Capture the cell that displays the provided text and extract its (x, y) central coordinate. 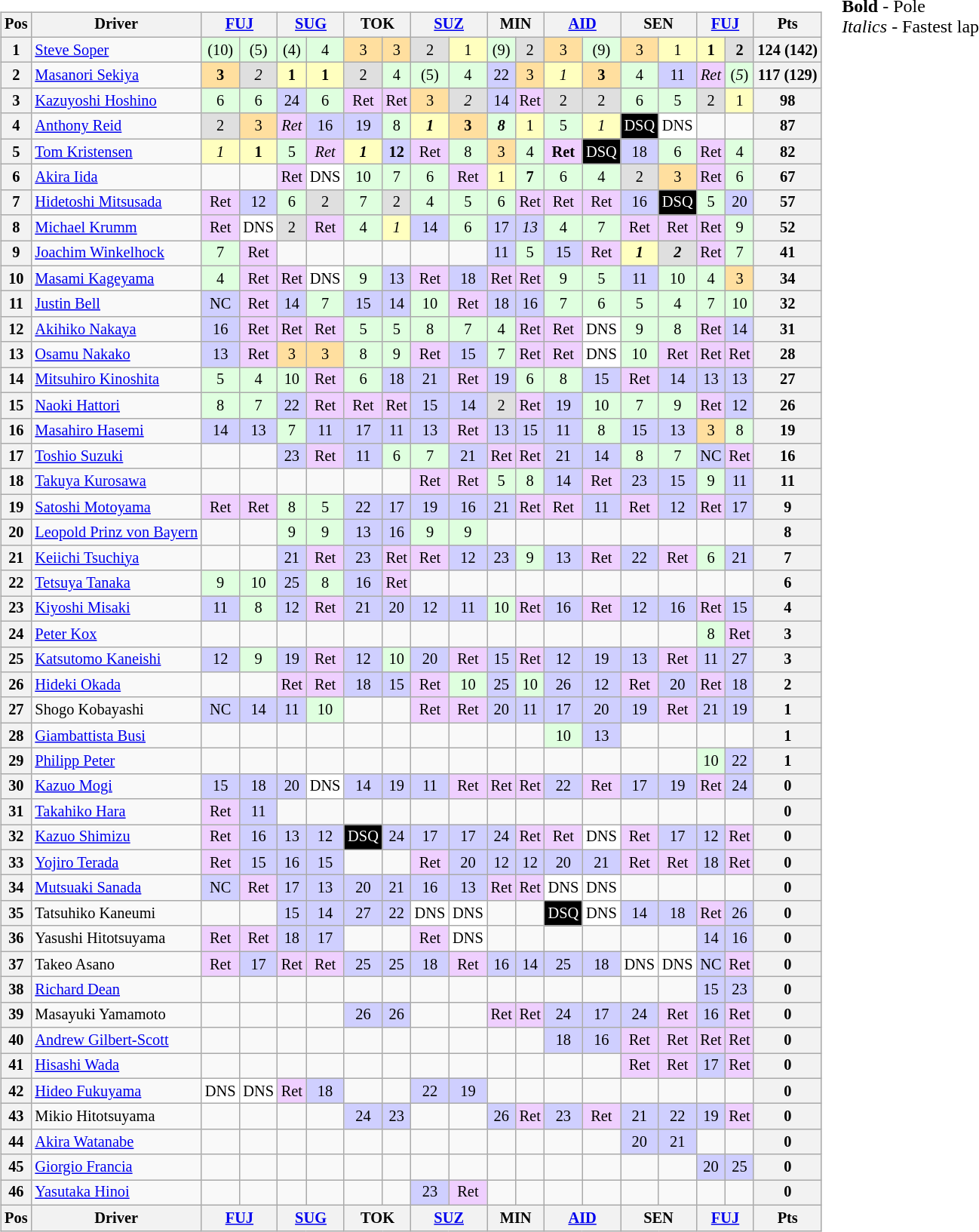
Yasushi Hitotsuyama (116, 939)
67 (787, 177)
Giambattista Busi (116, 736)
46 (16, 1193)
Masanori Sekiya (116, 75)
Richard Dean (116, 990)
Hidetoshi Mitsusada (116, 202)
30 (16, 786)
Andrew Gilbert-Scott (116, 1040)
Masayuki Yamamoto (116, 1015)
44 (16, 1142)
33 (16, 862)
Tatsuhiko Kaneumi (116, 914)
Mikio Hitotsuyama (116, 1117)
Tetsuya Tanaka (116, 583)
Kazuo Shimizu (116, 837)
29 (16, 761)
Mitsuhiro Kinoshita (116, 380)
Akihiko Nakaya (116, 330)
Masami Kageyama (116, 278)
38 (16, 990)
Yasutaka Hinoi (116, 1193)
Giorgio Francia (116, 1167)
Kazuyoshi Hoshino (116, 101)
Osamu Nakako (116, 355)
45 (16, 1167)
37 (16, 964)
Hideo Fukuyama (116, 1091)
Masahiro Hasemi (116, 431)
87 (787, 126)
57 (787, 202)
Naoki Hattori (116, 405)
Mutsuaki Sanada (116, 888)
39 (16, 1015)
Kiyoshi Misaki (116, 609)
Toshio Suzuki (116, 456)
Philipp Peter (116, 761)
124 (142) (787, 50)
98 (787, 101)
Hideki Okada (116, 685)
Takeo Asano (116, 964)
Tom Kristensen (116, 152)
40 (16, 1040)
Katsutomo Kaneishi (116, 659)
(10) (220, 50)
Anthony Reid (116, 126)
Kazuo Mogi (116, 786)
117 (129) (787, 75)
52 (787, 228)
Akira Watanabe (116, 1142)
Satoshi Motoyama (116, 507)
36 (16, 939)
Yojiro Terada (116, 862)
Takuya Kurosawa (116, 481)
Justin Bell (116, 304)
Steve Soper (116, 50)
Takahiko Hara (116, 812)
Akira Iida (116, 177)
82 (787, 152)
Shogo Kobayashi (116, 710)
Joachim Winkelhock (116, 253)
(4) (292, 50)
42 (16, 1091)
Michael Krumm (116, 228)
Leopold Prinz von Bayern (116, 533)
Peter Kox (116, 634)
Hisashi Wada (116, 1066)
Keiichi Tsuchiya (116, 558)
35 (16, 914)
43 (16, 1117)
